Determine the [x, y] coordinate at the center of the cell enclosing the given text.  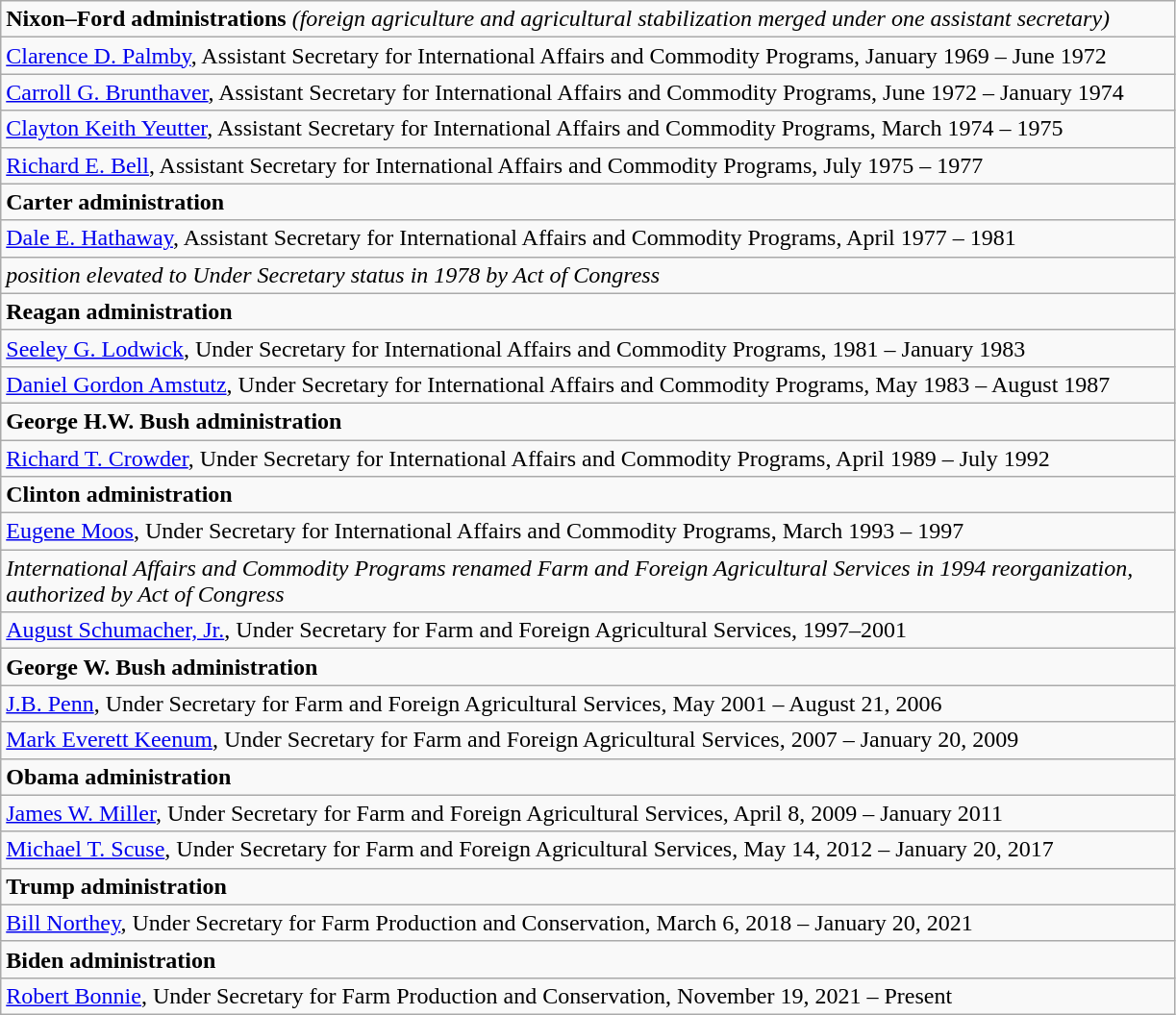
Clinton administration [588, 495]
Robert Bonnie, Under Secretary for Farm Production and Conservation, November 19, 2021 – Present [588, 996]
position elevated to Under Secretary status in 1978 by Act of Congress [588, 275]
Michael T. Scuse, Under Secretary for Farm and Foreign Agricultural Services, May 14, 2012 – January 20, 2017 [588, 850]
Dale E. Hathaway, Assistant Secretary for International Affairs and Commodity Programs, April 1977 – 1981 [588, 238]
George H.W. Bush administration [588, 421]
Clayton Keith Yeutter, Assistant Secretary for International Affairs and Commodity Programs, March 1974 – 1975 [588, 129]
Reagan administration [588, 311]
Bill Northey, Under Secretary for Farm Production and Conservation, March 6, 2018 – January 20, 2021 [588, 923]
Trump administration [588, 886]
Seeley G. Lodwick, Under Secretary for International Affairs and Commodity Programs, 1981 – January 1983 [588, 348]
August Schumacher, Jr., Under Secretary for Farm and Foreign Agricultural Services, 1997–2001 [588, 631]
Carroll G. Brunthaver, Assistant Secretary for International Affairs and Commodity Programs, June 1972 – January 1974 [588, 92]
J.B. Penn, Under Secretary for Farm and Foreign Agricultural Services, May 2001 – August 21, 2006 [588, 704]
Nixon–Ford administrations (foreign agriculture and agricultural stabilization merged under one assistant secretary) [588, 19]
Biden administration [588, 959]
Daniel Gordon Amstutz, Under Secretary for International Affairs and Commodity Programs, May 1983 – August 1987 [588, 384]
Mark Everett Keenum, Under Secretary for Farm and Foreign Agricultural Services, 2007 – January 20, 2009 [588, 740]
Clarence D. Palmby, Assistant Secretary for International Affairs and Commodity Programs, January 1969 – June 1972 [588, 56]
Richard T. Crowder, Under Secretary for International Affairs and Commodity Programs, April 1989 – July 1992 [588, 458]
James W. Miller, Under Secretary for Farm and Foreign Agricultural Services, April 8, 2009 – January 2011 [588, 813]
Eugene Moos, Under Secretary for International Affairs and Commodity Programs, March 1993 – 1997 [588, 532]
International Affairs and Commodity Programs renamed Farm and Foreign Agricultural Services in 1994 reorganization, authorized by Act of Congress [588, 581]
Carter administration [588, 202]
Richard E. Bell, Assistant Secretary for International Affairs and Commodity Programs, July 1975 – 1977 [588, 165]
George W. Bush administration [588, 667]
Obama administration [588, 777]
